Return [X, Y] of the center of cell containing provided text 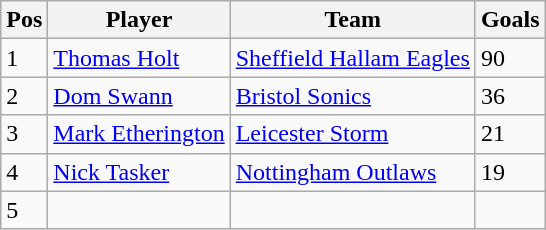
Mark Etherington [139, 134]
Sheffield Hallam Eagles [352, 58]
4 [24, 172]
Dom Swann [139, 96]
36 [510, 96]
Goals [510, 20]
5 [24, 210]
2 [24, 96]
Nottingham Outlaws [352, 172]
Thomas Holt [139, 58]
Pos [24, 20]
21 [510, 134]
Leicester Storm [352, 134]
19 [510, 172]
Nick Tasker [139, 172]
90 [510, 58]
Player [139, 20]
Bristol Sonics [352, 96]
Team [352, 20]
3 [24, 134]
1 [24, 58]
